For the text-containing cell, return its midpoint in [x, y] coordinate format. 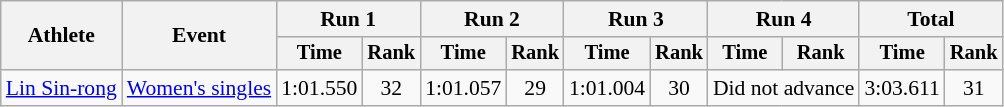
1:01.550 [319, 88]
1:01.057 [463, 88]
Run 4 [784, 19]
Total [930, 19]
Lin Sin-rong [62, 88]
Women's singles [199, 88]
Did not advance [784, 88]
32 [391, 88]
29 [535, 88]
Run 3 [636, 19]
Run 2 [492, 19]
30 [679, 88]
31 [974, 88]
3:03.611 [902, 88]
Athlete [62, 36]
Event [199, 36]
Run 1 [348, 19]
1:01.004 [607, 88]
